Capture the cell that displays the provided text and extract its (x, y) central coordinate. 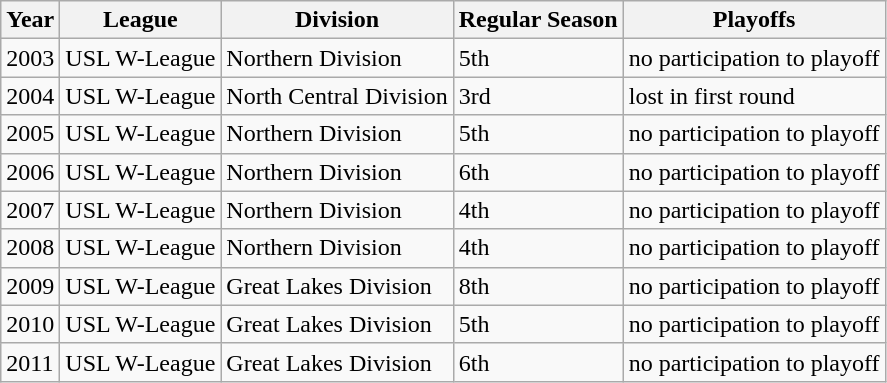
2003 (30, 58)
2011 (30, 362)
League (140, 20)
2007 (30, 210)
2008 (30, 248)
2006 (30, 172)
2005 (30, 134)
North Central Division (337, 96)
8th (538, 286)
2009 (30, 286)
lost in first round (754, 96)
Regular Season (538, 20)
3rd (538, 96)
Division (337, 20)
2010 (30, 324)
Playoffs (754, 20)
Year (30, 20)
2004 (30, 96)
